Pinpoint the cell where the given text exists, returning its [x, y] midpoint coordinate. 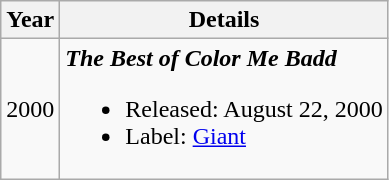
2000 [30, 109]
The Best of Color Me BaddReleased: August 22, 2000Label: Giant [224, 109]
Year [30, 20]
Details [224, 20]
